From the cell containing the given text, extract its center point as (x, y) coordinate. 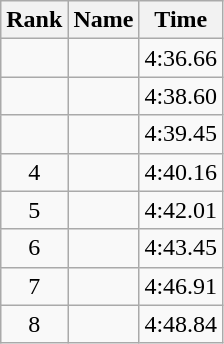
4 (34, 172)
4:43.45 (181, 248)
6 (34, 248)
7 (34, 286)
Time (181, 20)
4:40.16 (181, 172)
4:39.45 (181, 134)
4:48.84 (181, 324)
Rank (34, 20)
4:36.66 (181, 58)
4:38.60 (181, 96)
4:42.01 (181, 210)
5 (34, 210)
8 (34, 324)
Name (104, 20)
4:46.91 (181, 286)
